Detect which cell encompasses the target text, then output its [X, Y] center coordinate. 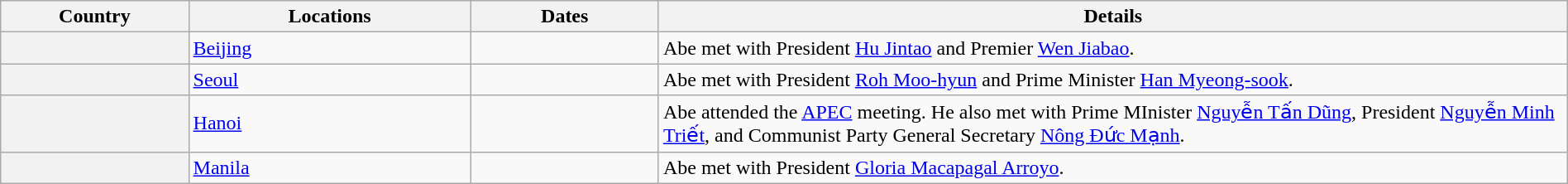
Beijing [329, 48]
Dates [564, 17]
Country [94, 17]
Hanoi [329, 123]
Locations [329, 17]
Seoul [329, 80]
Abe met with President Roh Moo-hyun and Prime Minister Han Myeong-sook. [1113, 80]
Abe met with President Gloria Macapagal Arroyo. [1113, 167]
Abe met with President Hu Jintao and Premier Wen Jiabao. [1113, 48]
Manila [329, 167]
Details [1113, 17]
